Provide the [X, Y] coordinate of the cell's center where the given text is located.  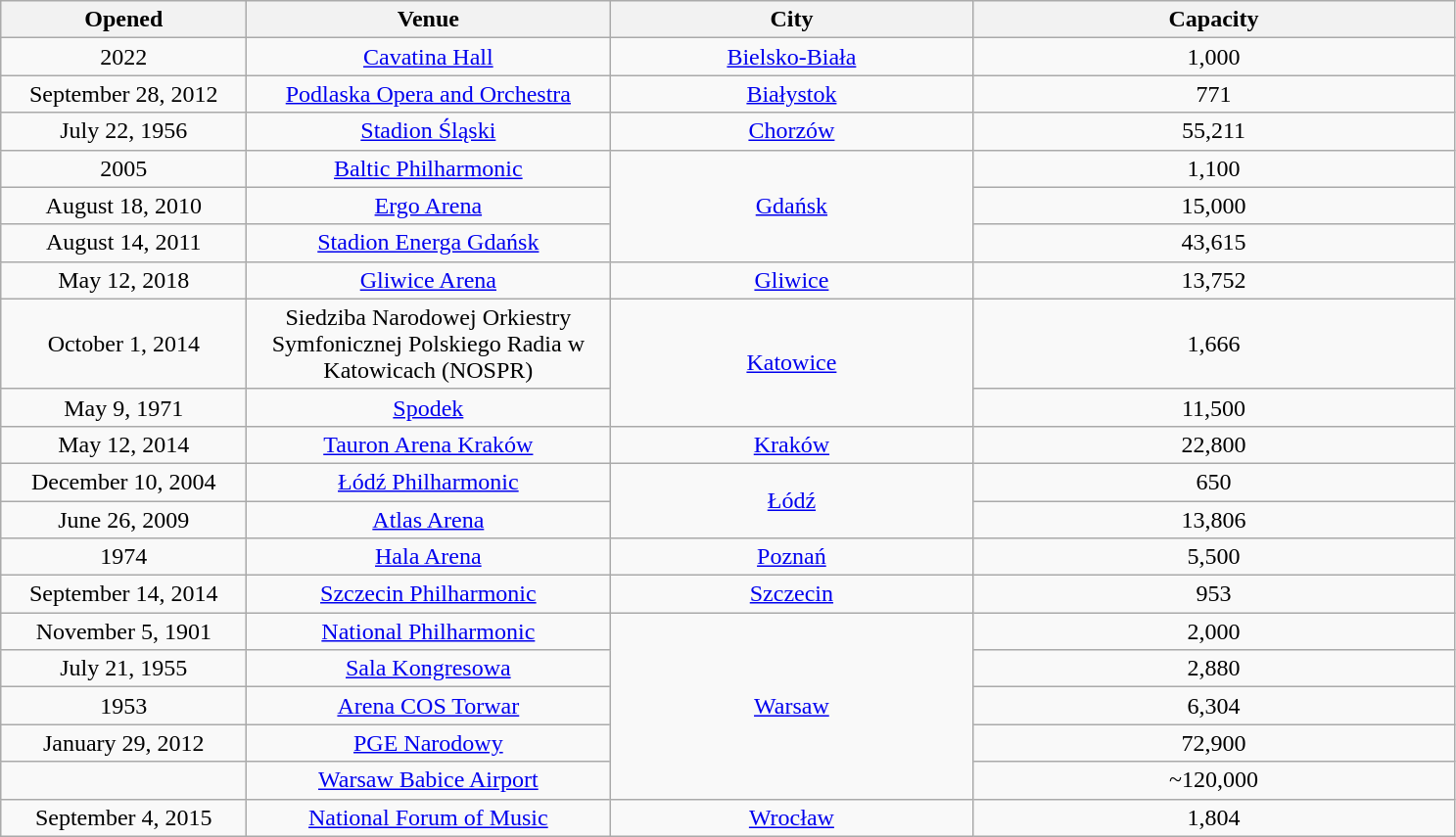
1,100 [1214, 168]
1,000 [1214, 57]
May 12, 2014 [123, 444]
PGE Narodowy [429, 743]
December 10, 2004 [123, 482]
55,211 [1214, 131]
September 14, 2014 [123, 594]
Gliwice [791, 280]
11,500 [1214, 407]
May 12, 2018 [123, 280]
5,500 [1214, 557]
July 21, 1955 [123, 669]
13,752 [1214, 280]
1953 [123, 706]
Łódź Philharmonic [429, 482]
September 4, 2015 [123, 817]
Atlas Arena [429, 520]
Wrocław [791, 817]
October 1, 2014 [123, 344]
Szczecin [791, 594]
July 22, 1956 [123, 131]
Arena COS Torwar [429, 706]
Warsaw Babice Airport [429, 780]
Tauron Arena Kraków [429, 444]
June 26, 2009 [123, 520]
Opened [123, 20]
National Forum of Music [429, 817]
Spodek [429, 407]
2,880 [1214, 669]
1974 [123, 557]
2005 [123, 168]
Katowice [791, 362]
Łódź [791, 500]
Sala Kongresowa [429, 669]
August 18, 2010 [123, 206]
Siedziba Narodowej Orkiestry Symfonicznej Polskiego Radia w Katowicach (NOSPR) [429, 344]
1,804 [1214, 817]
15,000 [1214, 206]
Białystok [791, 94]
Warsaw [791, 706]
Stadion Energa Gdańsk [429, 243]
Kraków [791, 444]
1,666 [1214, 344]
2,000 [1214, 631]
Poznań [791, 557]
~120,000 [1214, 780]
Podlaska Opera and Orchestra [429, 94]
National Philharmonic [429, 631]
771 [1214, 94]
72,900 [1214, 743]
6,304 [1214, 706]
22,800 [1214, 444]
September 28, 2012 [123, 94]
November 5, 1901 [123, 631]
Cavatina Hall [429, 57]
Baltic Philharmonic [429, 168]
May 9, 1971 [123, 407]
Gliwice Arena [429, 280]
City [791, 20]
Chorzów [791, 131]
Stadion Śląski [429, 131]
August 14, 2011 [123, 243]
953 [1214, 594]
Hala Arena [429, 557]
Bielsko-Biała [791, 57]
Venue [429, 20]
13,806 [1214, 520]
650 [1214, 482]
Szczecin Philharmonic [429, 594]
Capacity [1214, 20]
January 29, 2012 [123, 743]
Gdańsk [791, 206]
Ergo Arena [429, 206]
43,615 [1214, 243]
2022 [123, 57]
